Identify which cell holds the provided text, then report its [x, y] central coordinate. 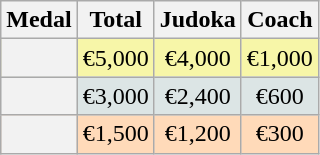
€1,000 [280, 58]
€300 [280, 134]
€600 [280, 96]
Judoka [198, 20]
€5,000 [116, 58]
€1,200 [198, 134]
Medal [39, 20]
Total [116, 20]
€4,000 [198, 58]
Coach [280, 20]
€1,500 [116, 134]
€2,400 [198, 96]
€3,000 [116, 96]
